Search for the cell housing the specified text and yield its (X, Y) center coordinate. 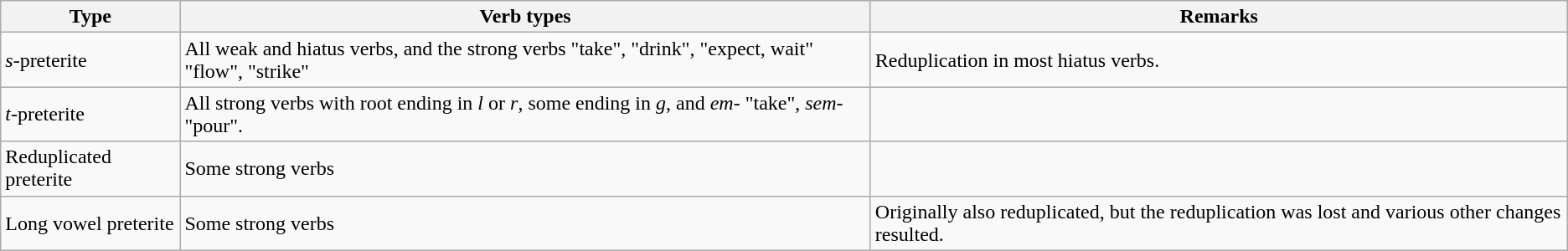
All weak and hiatus verbs, and the strong verbs "take", "drink", "expect, wait" "flow", "strike" (525, 60)
s-preterite (90, 60)
Verb types (525, 17)
Long vowel preterite (90, 223)
t-preterite (90, 114)
Reduplicated preterite (90, 169)
Reduplication in most hiatus verbs. (1219, 60)
Type (90, 17)
Originally also reduplicated, but the reduplication was lost and various other changes resulted. (1219, 223)
All strong verbs with root ending in l or r, some ending in g, and em- "take", sem- "pour". (525, 114)
Remarks (1219, 17)
